Extract the [X, Y] coordinate from the center of the cell holding the provided text.  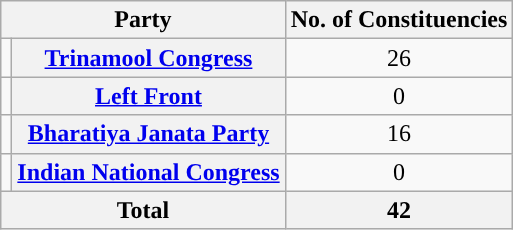
Indian National Congress [148, 172]
Total [143, 210]
42 [399, 210]
16 [399, 134]
No. of Constituencies [399, 20]
Left Front [148, 96]
26 [399, 58]
Party [143, 20]
Bharatiya Janata Party [148, 134]
Trinamool Congress [148, 58]
